Provide the [X, Y] coordinate of the cell's center where the given text is located.  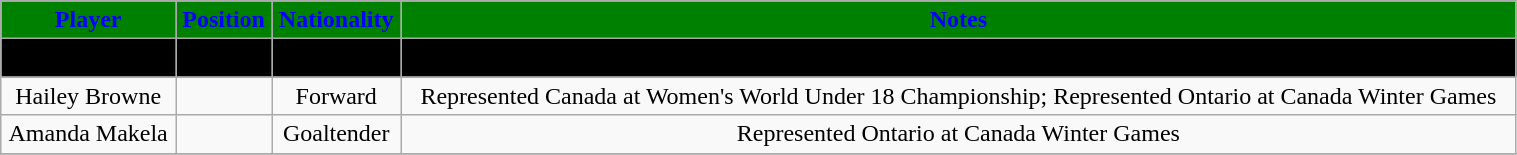
Goaltender [336, 134]
Nationality [336, 20]
Represented Ontario at Canada Winter Games [958, 134]
Represented Canada at Women's World Under 18 Championship; Represented Ontario at Canada Winter Games [958, 96]
Notes [958, 20]
Amanda Makela [88, 134]
Hailey Browne [88, 96]
Player [88, 20]
Position [224, 20]
Shelby Bram [88, 58]
Younger sister of Lakers player Bailey Bram [958, 58]
